From the cell containing the given text, extract its center point as (x, y) coordinate. 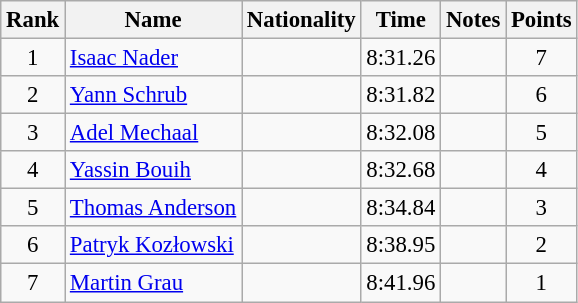
8:32.08 (401, 133)
Thomas Anderson (154, 208)
Adel Mechaal (154, 133)
Nationality (302, 20)
8:41.96 (401, 283)
8:31.26 (401, 58)
8:32.68 (401, 170)
Martin Grau (154, 283)
Yassin Bouih (154, 170)
8:38.95 (401, 245)
Isaac Nader (154, 58)
8:31.82 (401, 95)
Notes (474, 20)
Name (154, 20)
8:34.84 (401, 208)
Patryk Kozłowski (154, 245)
Yann Schrub (154, 95)
Rank (33, 20)
Time (401, 20)
Points (542, 20)
